Provide the [X, Y] coordinate of the cell's center where the given text is located.  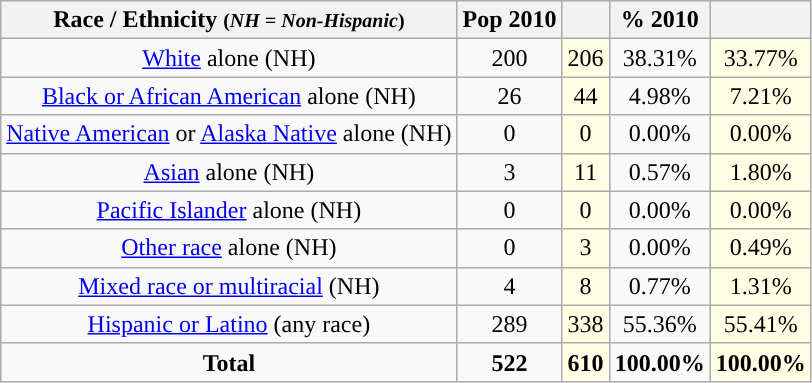
26 [510, 96]
0.57% [660, 172]
200 [510, 58]
44 [586, 96]
289 [510, 324]
522 [510, 362]
Pop 2010 [510, 20]
Pacific Islander alone (NH) [229, 210]
Race / Ethnicity (NH = Non-Hispanic) [229, 20]
% 2010 [660, 20]
Other race alone (NH) [229, 248]
1.31% [760, 286]
55.36% [660, 324]
38.31% [660, 58]
1.80% [760, 172]
Total [229, 362]
33.77% [760, 58]
206 [586, 58]
11 [586, 172]
Black or African American alone (NH) [229, 96]
Hispanic or Latino (any race) [229, 324]
338 [586, 324]
7.21% [760, 96]
610 [586, 362]
Native American or Alaska Native alone (NH) [229, 134]
4 [510, 286]
0.77% [660, 286]
55.41% [760, 324]
4.98% [660, 96]
8 [586, 286]
Mixed race or multiracial (NH) [229, 286]
White alone (NH) [229, 58]
0.49% [760, 248]
Asian alone (NH) [229, 172]
